Determine the [x, y] coordinate at the center of the cell enclosing the given text.  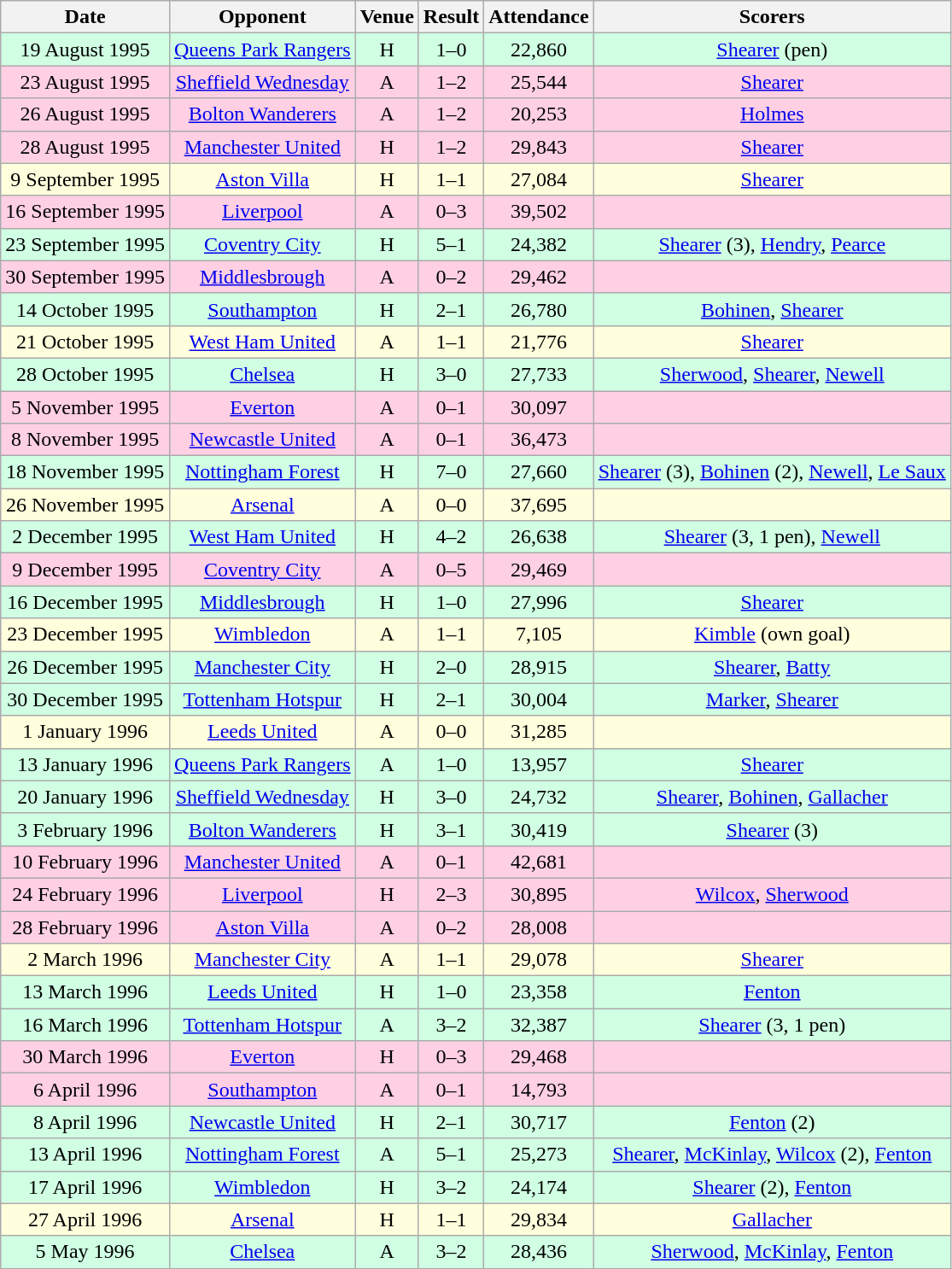
2–0 [451, 667]
Shearer, McKinlay, Wilcox (2), Fenton [772, 1155]
24 February 1996 [85, 894]
7–0 [451, 472]
28,915 [539, 667]
30 September 1995 [85, 277]
Shearer (3), Bohinen (2), Newell, Le Saux [772, 472]
27,733 [539, 374]
30 December 1995 [85, 699]
29,462 [539, 277]
24,174 [539, 1187]
42,681 [539, 862]
37,695 [539, 505]
6 April 1996 [85, 1090]
18 November 1995 [85, 472]
Shearer (3, 1 pen), Newell [772, 537]
9 December 1995 [85, 570]
28,436 [539, 1252]
29,469 [539, 570]
3–1 [451, 829]
Shearer (2), Fenton [772, 1187]
23 December 1995 [85, 634]
Bohinen, Shearer [772, 309]
Sherwood, Shearer, Newell [772, 374]
26 November 1995 [85, 505]
26 December 1995 [85, 667]
Opponent [262, 17]
26,638 [539, 537]
29,834 [539, 1219]
31,285 [539, 732]
29,843 [539, 147]
28 October 1995 [85, 374]
Marker, Shearer [772, 699]
32,387 [539, 1025]
20,253 [539, 114]
22,860 [539, 50]
23 August 1995 [85, 82]
21,776 [539, 342]
27 April 1996 [85, 1219]
27,660 [539, 472]
17 April 1996 [85, 1187]
5 November 1995 [85, 407]
Fenton [772, 992]
Kimble (own goal) [772, 634]
2 December 1995 [85, 537]
9 September 1995 [85, 179]
13 January 1996 [85, 764]
14,793 [539, 1090]
14 October 1995 [85, 309]
20 January 1996 [85, 797]
13 March 1996 [85, 992]
30 March 1996 [85, 1057]
24,732 [539, 797]
3 February 1996 [85, 829]
13,957 [539, 764]
5 May 1996 [85, 1252]
30,097 [539, 407]
28 August 1995 [85, 147]
2–3 [451, 894]
16 December 1995 [85, 602]
Fenton (2) [772, 1122]
Attendance [539, 17]
30,717 [539, 1122]
Shearer, Batty [772, 667]
0–5 [451, 570]
1 January 1996 [85, 732]
30,419 [539, 829]
2 March 1996 [85, 960]
7,105 [539, 634]
36,473 [539, 440]
26 August 1995 [85, 114]
Venue [387, 17]
21 October 1995 [85, 342]
30,895 [539, 894]
Shearer (pen) [772, 50]
13 April 1996 [85, 1155]
30,004 [539, 699]
Gallacher [772, 1219]
Shearer, Bohinen, Gallacher [772, 797]
16 September 1995 [85, 212]
Date [85, 17]
Result [451, 17]
26,780 [539, 309]
Scorers [772, 17]
Holmes [772, 114]
27,996 [539, 602]
Shearer (3), Hendry, Pearce [772, 244]
27,084 [539, 179]
24,382 [539, 244]
16 March 1996 [85, 1025]
25,273 [539, 1155]
8 November 1995 [85, 440]
Wilcox, Sherwood [772, 894]
28,008 [539, 927]
29,468 [539, 1057]
Shearer (3, 1 pen) [772, 1025]
29,078 [539, 960]
Sherwood, McKinlay, Fenton [772, 1252]
19 August 1995 [85, 50]
8 April 1996 [85, 1122]
4–2 [451, 537]
25,544 [539, 82]
Shearer (3) [772, 829]
39,502 [539, 212]
10 February 1996 [85, 862]
23,358 [539, 992]
23 September 1995 [85, 244]
28 February 1996 [85, 927]
